Return the [X, Y] coordinate for the center point of the cell that contains the specified text.  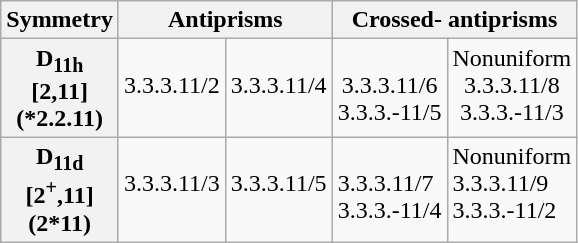
3.3.3.11/5 [278, 190]
3.3.3.11/4 [278, 88]
Crossed- antiprisms [454, 20]
Nonuniform3.3.3.11/93.3.3.-11/2 [512, 190]
3.3.3.11/2 [172, 88]
D11d[2+,11](2*11) [60, 190]
3.3.3.11/63.3.3.-11/5 [390, 88]
3.3.3.11/3 [172, 190]
3.3.3.11/73.3.3.-11/4 [390, 190]
Symmetry [60, 20]
Nonuniform3.3.3.11/83.3.3.-11/3 [512, 88]
Antiprisms [225, 20]
D11h[2,11](*2.2.11) [60, 88]
